Detect which cell encompasses the target text, then output its (X, Y) center coordinate. 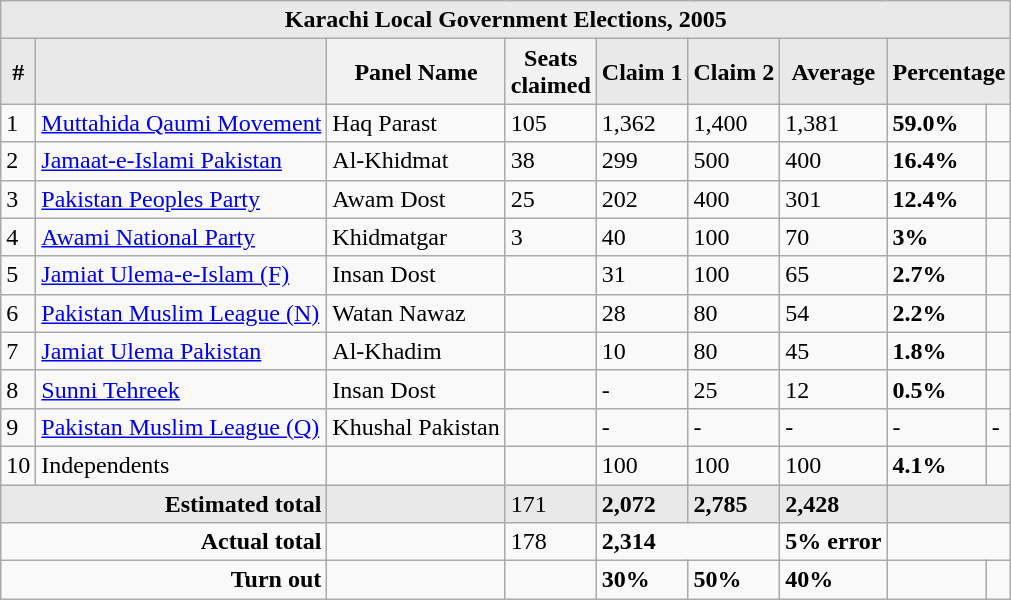
Watan Nawaz (416, 313)
40 (642, 237)
45 (834, 351)
2,072 (642, 503)
2,428 (834, 503)
70 (834, 237)
500 (734, 161)
Sunni Tehreek (182, 389)
Percentage (949, 72)
54 (834, 313)
Claim 1 (642, 72)
1,400 (734, 123)
2 (18, 161)
Independents (182, 465)
Pakistan Muslim League (Q) (182, 427)
12.4% (936, 199)
1.8% (936, 351)
Seatsclaimed (550, 72)
2.2% (936, 313)
Panel Name (416, 72)
Average (834, 72)
2,314 (688, 542)
59.0% (936, 123)
Haq Parast (416, 123)
6 (18, 313)
50% (734, 580)
Awami National Party (182, 237)
299 (642, 161)
Estimated total (164, 503)
16.4% (936, 161)
Jamaat-e-Islami Pakistan (182, 161)
5 (18, 275)
5% error (834, 542)
# (18, 72)
Muttahida Qaumi Movement (182, 123)
3% (936, 237)
4.1% (936, 465)
Actual total (164, 542)
Al-Khadim (416, 351)
Turn out (164, 580)
65 (834, 275)
0.5% (936, 389)
301 (834, 199)
Claim 2 (734, 72)
Al-Khidmat (416, 161)
Khushal Pakistan (416, 427)
2.7% (936, 275)
2,785 (734, 503)
38 (550, 161)
40% (834, 580)
9 (18, 427)
31 (642, 275)
Awam Dost (416, 199)
1,381 (834, 123)
4 (18, 237)
28 (642, 313)
Jamiat Ulema Pakistan (182, 351)
30% (642, 580)
178 (550, 542)
12 (834, 389)
105 (550, 123)
Khidmatgar (416, 237)
8 (18, 389)
Pakistan Peoples Party (182, 199)
1,362 (642, 123)
1 (18, 123)
7 (18, 351)
171 (550, 503)
Jamiat Ulema-e-Islam (F) (182, 275)
Karachi Local Government Elections, 2005 (506, 20)
Pakistan Muslim League (N) (182, 313)
202 (642, 199)
